Identify which cell holds the provided text, then report its (X, Y) central coordinate. 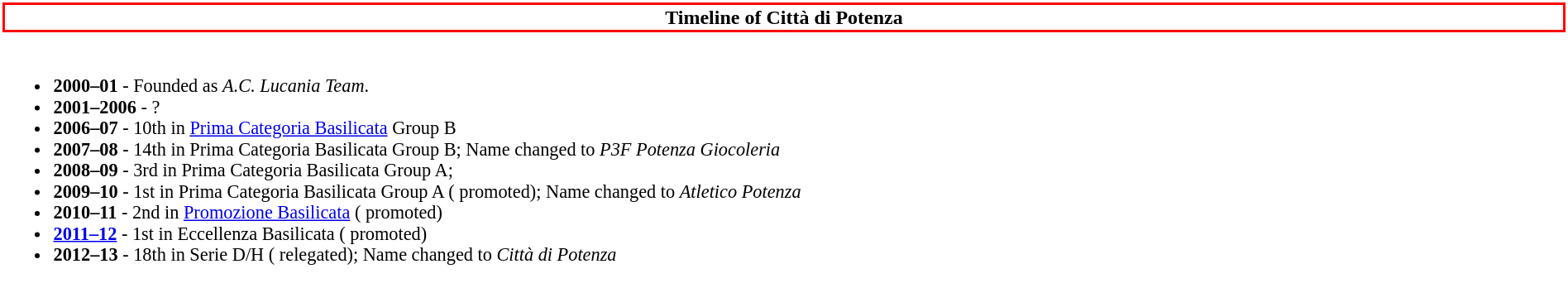
Timeline of Città di Potenza (784, 17)
